Determine the [X, Y] coordinate at the center of the cell enclosing the given text.  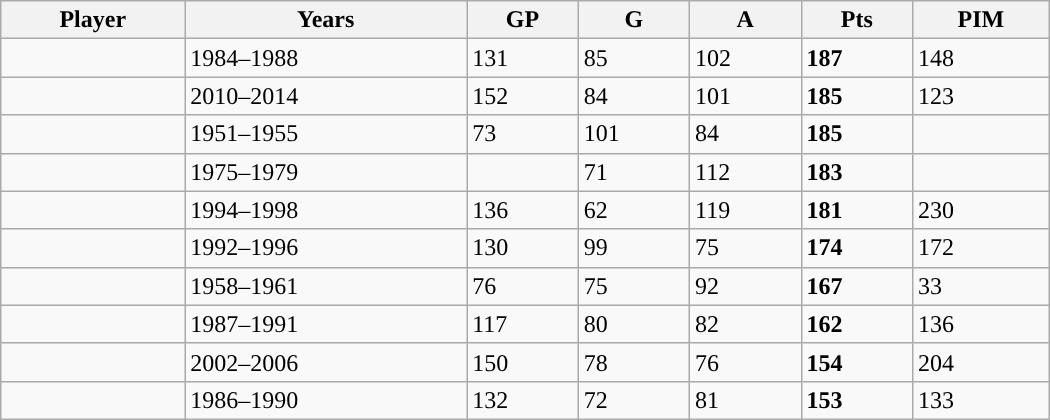
GP [522, 20]
102 [746, 58]
119 [746, 210]
1992–1996 [326, 248]
2002–2006 [326, 362]
Pts [856, 20]
78 [634, 362]
85 [634, 58]
230 [980, 210]
80 [634, 324]
G [634, 20]
1986–1990 [326, 400]
1994–1998 [326, 210]
82 [746, 324]
132 [522, 400]
153 [856, 400]
150 [522, 362]
Years [326, 20]
A [746, 20]
92 [746, 286]
33 [980, 286]
187 [856, 58]
73 [522, 134]
1958–1961 [326, 286]
152 [522, 96]
204 [980, 362]
1984–1988 [326, 58]
148 [980, 58]
72 [634, 400]
2010–2014 [326, 96]
62 [634, 210]
174 [856, 248]
112 [746, 172]
71 [634, 172]
1987–1991 [326, 324]
Player [93, 20]
167 [856, 286]
PIM [980, 20]
117 [522, 324]
81 [746, 400]
1975–1979 [326, 172]
130 [522, 248]
99 [634, 248]
154 [856, 362]
123 [980, 96]
1951–1955 [326, 134]
133 [980, 400]
162 [856, 324]
131 [522, 58]
183 [856, 172]
172 [980, 248]
181 [856, 210]
